Locate the cell with the specified text and output its (x, y) center coordinate. 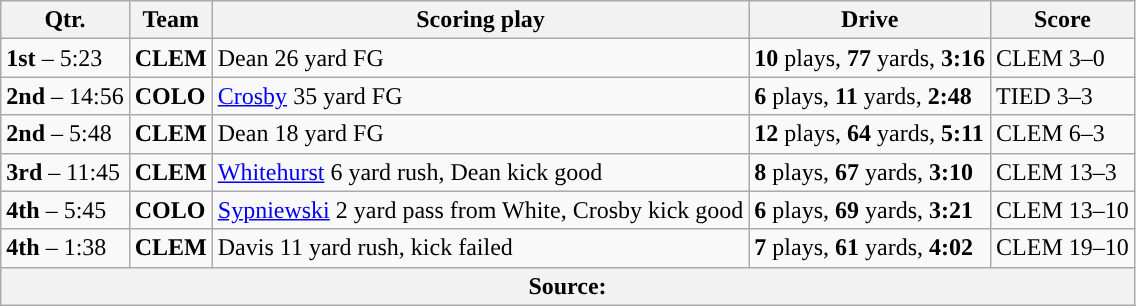
1st – 5:23 (65, 58)
Davis 11 yard rush, kick failed (480, 248)
CLEM 19–10 (1063, 248)
3rd – 11:45 (65, 172)
Team (170, 20)
4th – 5:45 (65, 210)
Sypniewski 2 yard pass from White, Crosby kick good (480, 210)
2nd – 14:56 (65, 96)
Crosby 35 yard FG (480, 96)
CLEM 3–0 (1063, 58)
Qtr. (65, 20)
12 plays, 64 yards, 5:11 (870, 134)
CLEM 13–3 (1063, 172)
Score (1063, 20)
Scoring play (480, 20)
Dean 18 yard FG (480, 134)
CLEM 6–3 (1063, 134)
7 plays, 61 yards, 4:02 (870, 248)
CLEM 13–10 (1063, 210)
TIED 3–3 (1063, 96)
Source: (568, 286)
8 plays, 67 yards, 3:10 (870, 172)
6 plays, 69 yards, 3:21 (870, 210)
4th – 1:38 (65, 248)
6 plays, 11 yards, 2:48 (870, 96)
2nd – 5:48 (65, 134)
Whitehurst 6 yard rush, Dean kick good (480, 172)
Drive (870, 20)
Dean 26 yard FG (480, 58)
10 plays, 77 yards, 3:16 (870, 58)
